Detect which cell encompasses the target text, then output its (x, y) center coordinate. 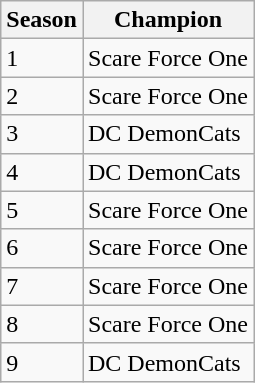
9 (42, 362)
3 (42, 134)
8 (42, 324)
Champion (168, 20)
1 (42, 58)
7 (42, 286)
2 (42, 96)
4 (42, 172)
6 (42, 248)
5 (42, 210)
Season (42, 20)
